Return [x, y] of the center of cell containing provided text 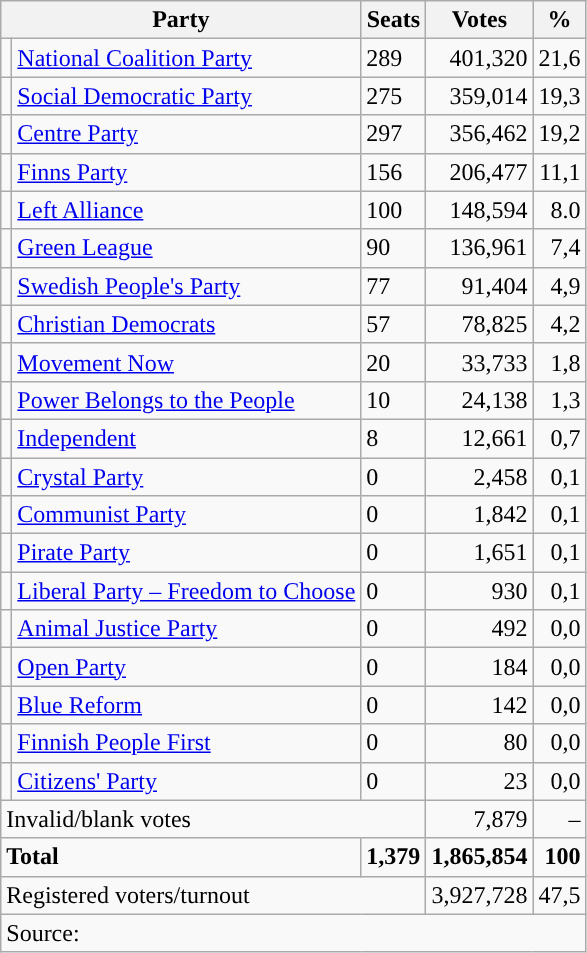
24,138 [480, 400]
Christian Democrats [186, 324]
4,9 [560, 286]
Invalid/blank votes [214, 819]
275 [394, 96]
2,458 [480, 477]
356,462 [480, 134]
1,651 [480, 553]
142 [480, 705]
57 [394, 324]
Swedish People's Party [186, 286]
7,879 [480, 819]
Left Alliance [186, 210]
1,8 [560, 362]
78,825 [480, 324]
7,4 [560, 248]
Independent [186, 438]
1,3 [560, 400]
492 [480, 629]
47,5 [560, 895]
21,6 [560, 58]
Power Belongs to the People [186, 400]
297 [394, 134]
Communist Party [186, 515]
930 [480, 591]
401,320 [480, 58]
90 [394, 248]
19,2 [560, 134]
Movement Now [186, 362]
1,379 [394, 857]
National Coalition Party [186, 58]
12,661 [480, 438]
Animal Justice Party [186, 629]
3,927,728 [480, 895]
359,014 [480, 96]
136,961 [480, 248]
206,477 [480, 172]
% [560, 20]
Green League [186, 248]
77 [394, 286]
8 [394, 438]
Citizens' Party [186, 781]
1,865,854 [480, 857]
148,594 [480, 210]
33,733 [480, 362]
Blue Reform [186, 705]
Votes [480, 20]
Registered voters/turnout [214, 895]
Total [181, 857]
19,3 [560, 96]
Seats [394, 20]
– [560, 819]
Source: [294, 933]
Party [181, 20]
80 [480, 743]
23 [480, 781]
156 [394, 172]
Centre Party [186, 134]
184 [480, 667]
10 [394, 400]
Social Democratic Party [186, 96]
20 [394, 362]
91,404 [480, 286]
0,7 [560, 438]
Finns Party [186, 172]
Open Party [186, 667]
4,2 [560, 324]
Pirate Party [186, 553]
1,842 [480, 515]
Finnish People First [186, 743]
11,1 [560, 172]
8.0 [560, 210]
Liberal Party – Freedom to Choose [186, 591]
289 [394, 58]
Crystal Party [186, 477]
